Detect which cell encompasses the target text, then output its [X, Y] center coordinate. 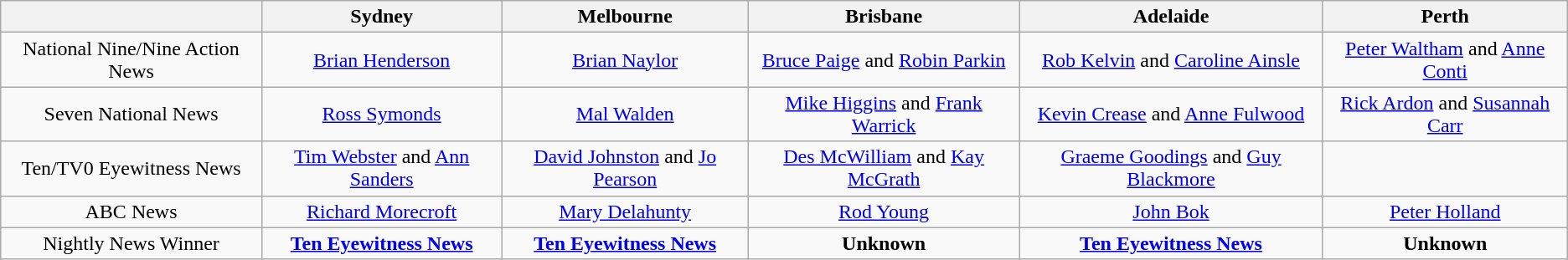
Sydney [382, 17]
Rick Ardon and Susannah Carr [1445, 114]
Rob Kelvin and Caroline Ainsle [1171, 60]
Adelaide [1171, 17]
Perth [1445, 17]
Seven National News [132, 114]
National Nine/Nine Action News [132, 60]
Tim Webster and Ann Sanders [382, 169]
Brisbane [884, 17]
Mary Delahunty [625, 212]
ABC News [132, 212]
Ten/TV0 Eyewitness News [132, 169]
John Bok [1171, 212]
Richard Morecroft [382, 212]
Peter Waltham and Anne Conti [1445, 60]
Brian Naylor [625, 60]
Peter Holland [1445, 212]
Des McWilliam and Kay McGrath [884, 169]
Mike Higgins and Frank Warrick [884, 114]
Bruce Paige and Robin Parkin [884, 60]
Ross Symonds [382, 114]
David Johnston and Jo Pearson [625, 169]
Mal Walden [625, 114]
Brian Henderson [382, 60]
Melbourne [625, 17]
Rod Young [884, 212]
Graeme Goodings and Guy Blackmore [1171, 169]
Kevin Crease and Anne Fulwood [1171, 114]
Nightly News Winner [132, 243]
